Capture the cell that displays the provided text and extract its (x, y) central coordinate. 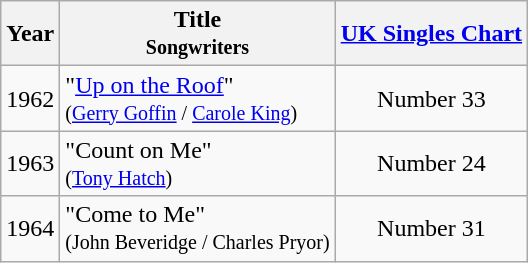
Title Songwriters (198, 34)
Number 31 (431, 228)
1964 (30, 228)
"Up on the Roof"(Gerry Goffin / Carole King) (198, 98)
Number 24 (431, 164)
"Come to Me" (John Beveridge / Charles Pryor) (198, 228)
"Count on Me" (Tony Hatch) (198, 164)
UK Singles Chart (431, 34)
Year (30, 34)
Number 33 (431, 98)
1962 (30, 98)
1963 (30, 164)
